Search for the cell housing the specified text and yield its [x, y] center coordinate. 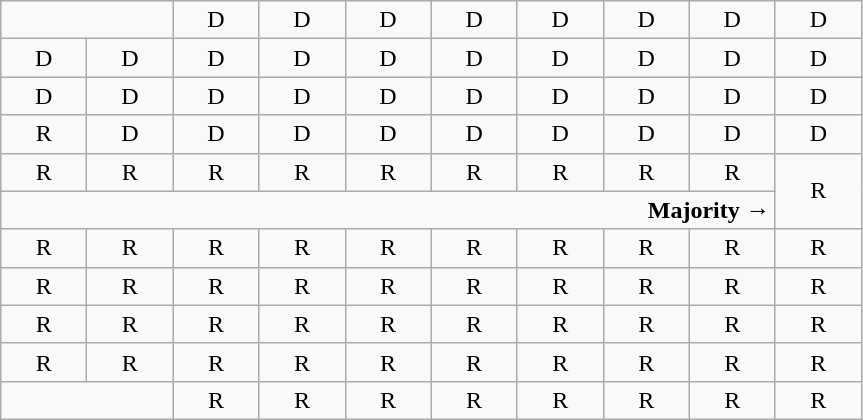
Majority → [388, 210]
